Identify which cell holds the provided text, then report its [X, Y] central coordinate. 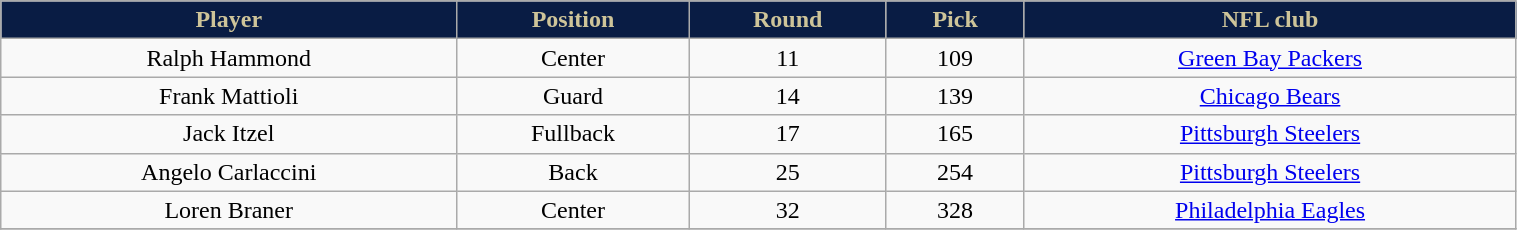
Green Bay Packers [1270, 58]
Pick [955, 20]
Chicago Bears [1270, 96]
17 [788, 134]
11 [788, 58]
32 [788, 210]
25 [788, 172]
Player [229, 20]
NFL club [1270, 20]
Position [574, 20]
Guard [574, 96]
Loren Braner [229, 210]
Round [788, 20]
328 [955, 210]
Frank Mattioli [229, 96]
Ralph Hammond [229, 58]
Philadelphia Eagles [1270, 210]
14 [788, 96]
109 [955, 58]
Back [574, 172]
Jack Itzel [229, 134]
Angelo Carlaccini [229, 172]
254 [955, 172]
165 [955, 134]
Fullback [574, 134]
139 [955, 96]
